Find where the given text appears and provide that cell's center as [x, y] coordinate. 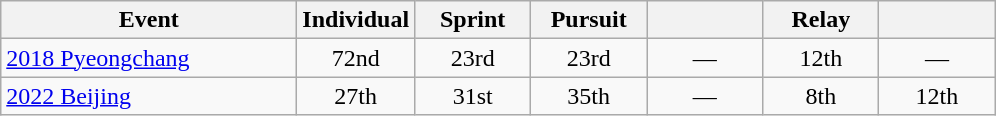
8th [821, 96]
31st [473, 96]
Sprint [473, 20]
2018 Pyeongchang [149, 58]
27th [356, 96]
Pursuit [589, 20]
72nd [356, 58]
Event [149, 20]
2022 Beijing [149, 96]
Individual [356, 20]
35th [589, 96]
Relay [821, 20]
